Pinpoint the cell where the given text exists, returning its [x, y] midpoint coordinate. 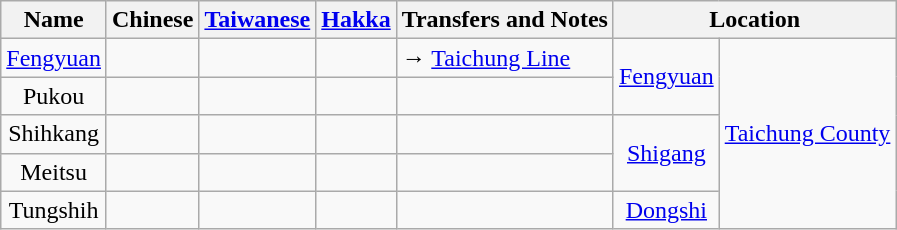
Chinese [152, 20]
Dongshi [666, 210]
Tungshih [54, 210]
Taiwanese [258, 20]
Name [54, 20]
Location [754, 20]
Hakka [356, 20]
Meitsu [54, 172]
→ Taichung Line [504, 58]
Pukou [54, 96]
Transfers and Notes [504, 20]
Taichung County [808, 134]
Shigang [666, 153]
Shihkang [54, 134]
